Search for the cell housing the specified text and yield its (x, y) center coordinate. 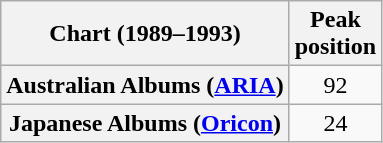
Australian Albums (ARIA) (145, 85)
92 (335, 85)
Japanese Albums (Oricon) (145, 123)
Peakposition (335, 34)
24 (335, 123)
Chart (1989–1993) (145, 34)
